Extract the [x, y] coordinate from the center of the cell holding the provided text.  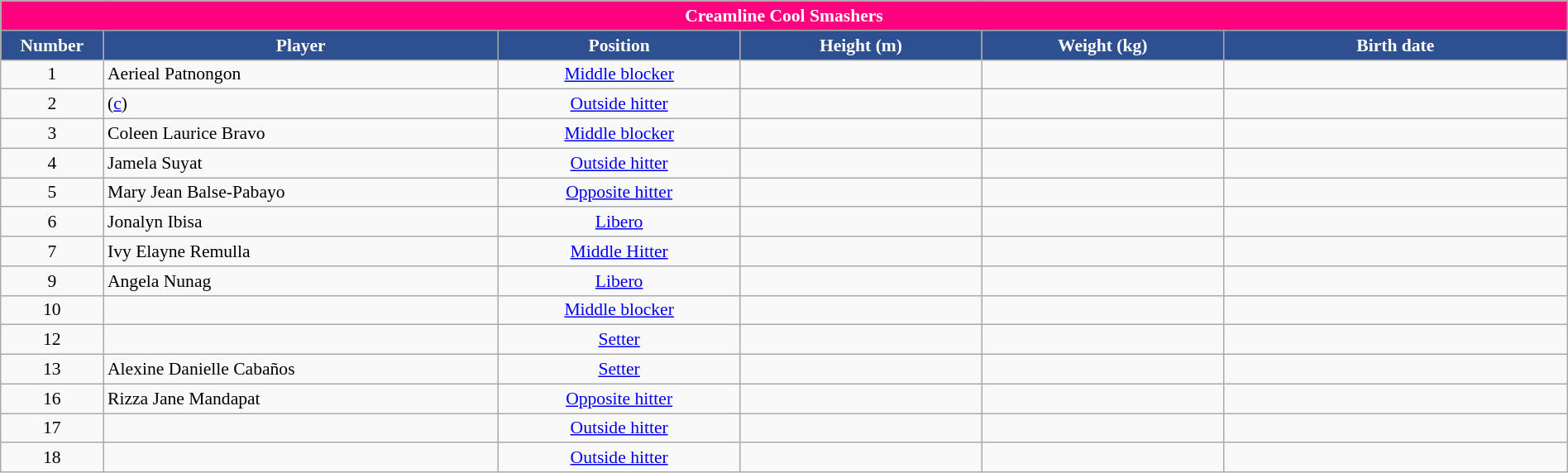
2 [52, 104]
1 [52, 74]
Angela Nunag [301, 281]
6 [52, 222]
Jonalyn Ibisa [301, 222]
Player [301, 45]
Coleen Laurice Bravo [301, 134]
Rizza Jane Mandapat [301, 399]
Jamela Suyat [301, 163]
7 [52, 251]
5 [52, 193]
Creamline Cool Smashers [784, 16]
Middle Hitter [619, 251]
4 [52, 163]
Ivy Elayne Remulla [301, 251]
16 [52, 399]
12 [52, 340]
18 [52, 458]
3 [52, 134]
(c) [301, 104]
Position [619, 45]
9 [52, 281]
Number [52, 45]
Alexine Danielle Cabaños [301, 370]
Aerieal Patnongon [301, 74]
Weight (kg) [1102, 45]
Birth date [1395, 45]
Height (m) [861, 45]
17 [52, 428]
Mary Jean Balse-Pabayo [301, 193]
13 [52, 370]
10 [52, 310]
